Return the [X, Y] coordinate for the center point of the cell that contains the specified text.  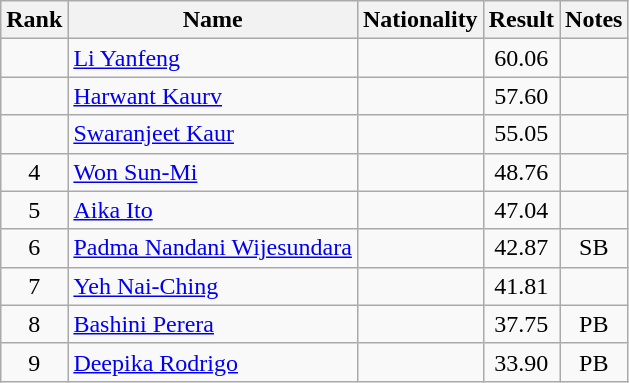
Rank [34, 20]
37.75 [521, 324]
Li Yanfeng [213, 58]
9 [34, 362]
Notes [594, 20]
SB [594, 248]
48.76 [521, 172]
Aika Ito [213, 210]
Bashini Perera [213, 324]
55.05 [521, 134]
Won Sun-Mi [213, 172]
57.60 [521, 96]
Name [213, 20]
7 [34, 286]
Deepika Rodrigo [213, 362]
5 [34, 210]
Padma Nandani Wijesundara [213, 248]
8 [34, 324]
Swaranjeet Kaur [213, 134]
Result [521, 20]
4 [34, 172]
42.87 [521, 248]
Yeh Nai-Ching [213, 286]
Nationality [420, 20]
Harwant Kaurv [213, 96]
47.04 [521, 210]
41.81 [521, 286]
33.90 [521, 362]
60.06 [521, 58]
6 [34, 248]
